Return the [x, y] coordinate for the center point of the cell that contains the specified text.  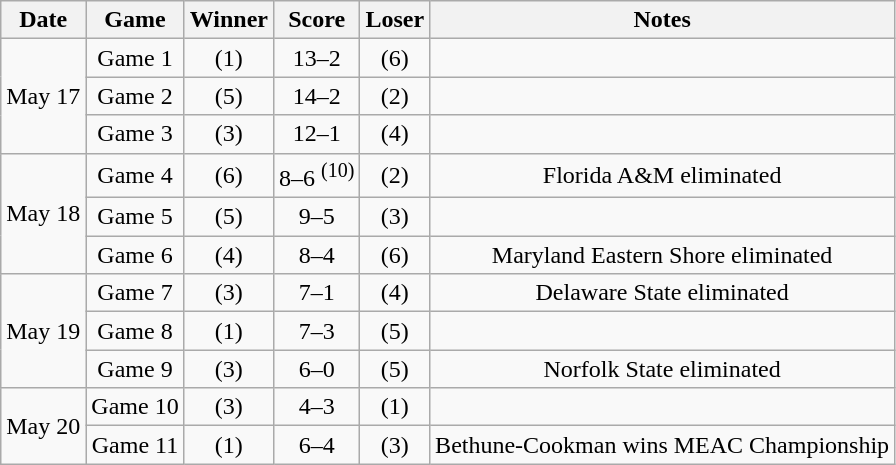
Maryland Eastern Shore eliminated [662, 255]
Game 3 [135, 134]
Delaware State eliminated [662, 293]
Bethune-Cookman wins MEAC Championship [662, 445]
Score [316, 20]
14–2 [316, 96]
Game 2 [135, 96]
Date [44, 20]
6–4 [316, 445]
Winner [228, 20]
Norfolk State eliminated [662, 369]
7–1 [316, 293]
Game 8 [135, 331]
Game 1 [135, 58]
Game 6 [135, 255]
Game 7 [135, 293]
Notes [662, 20]
Game [135, 20]
May 17 [44, 96]
Game 9 [135, 369]
12–1 [316, 134]
Florida A&M eliminated [662, 176]
Game 4 [135, 176]
May 18 [44, 214]
13–2 [316, 58]
May 20 [44, 426]
7–3 [316, 331]
Game 5 [135, 217]
9–5 [316, 217]
Loser [395, 20]
4–3 [316, 407]
6–0 [316, 369]
8–6 (10) [316, 176]
Game 11 [135, 445]
Game 10 [135, 407]
May 19 [44, 331]
8–4 [316, 255]
